Capture the cell that displays the provided text and extract its [X, Y] central coordinate. 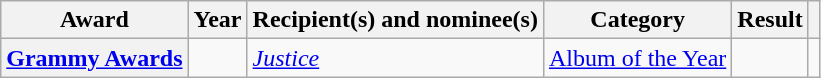
Justice [395, 58]
Grammy Awards [94, 58]
Year [218, 20]
Recipient(s) and nominee(s) [395, 20]
Award [94, 20]
Result [770, 20]
Category [637, 20]
Album of the Year [637, 58]
